Extract the (x, y) coordinate from the center of the cell holding the provided text.  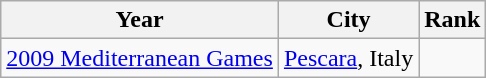
Year (140, 20)
Rank (452, 20)
City (348, 20)
Pescara, Italy (348, 58)
2009 Mediterranean Games (140, 58)
